From the cell containing the given text, extract its center point as [X, Y] coordinate. 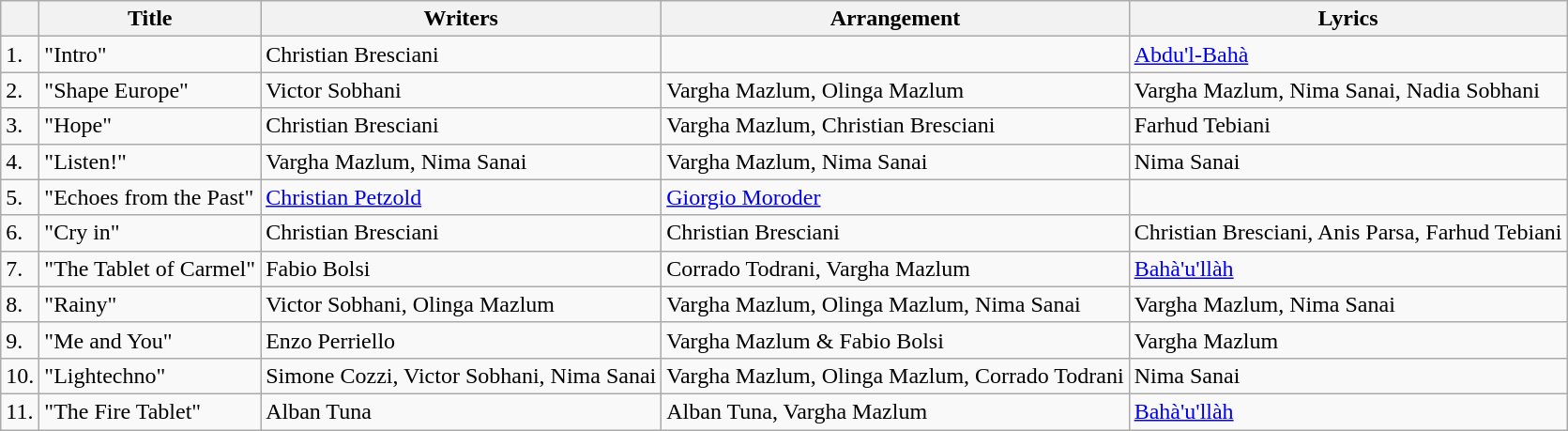
11. [21, 411]
6. [21, 233]
Enzo Perriello [462, 340]
4. [21, 162]
8. [21, 304]
"Me and You" [150, 340]
"Echoes from the Past" [150, 197]
Arrangement [895, 19]
Vargha Mazlum & Fabio Bolsi [895, 340]
Victor Sobhani [462, 90]
Vargha Mazlum, Christian Bresciani [895, 126]
"Listen!" [150, 162]
Giorgio Moroder [895, 197]
Title [150, 19]
9. [21, 340]
Fabio Bolsi [462, 269]
Writers [462, 19]
Vargha Mazlum [1347, 340]
"Lightechno" [150, 376]
Abdu'l-Bahà [1347, 54]
Christian Bresciani, Anis Parsa, Farhud Tebiani [1347, 233]
Farhud Tebiani [1347, 126]
Vargha Mazlum, Nima Sanai, Nadia Sobhani [1347, 90]
Vargha Mazlum, Olinga Mazlum [895, 90]
2. [21, 90]
3. [21, 126]
Simone Cozzi, Victor Sobhani, Nima Sanai [462, 376]
"Cry in" [150, 233]
Vargha Mazlum, Olinga Mazlum, Nima Sanai [895, 304]
Victor Sobhani, Olinga Mazlum [462, 304]
Vargha Mazlum, Olinga Mazlum, Corrado Todrani [895, 376]
"Intro" [150, 54]
Lyrics [1347, 19]
Alban Tuna, Vargha Mazlum [895, 411]
"The Fire Tablet" [150, 411]
10. [21, 376]
"Hope" [150, 126]
"Rainy" [150, 304]
Christian Petzold [462, 197]
7. [21, 269]
"Shape Europe" [150, 90]
5. [21, 197]
Corrado Todrani, Vargha Mazlum [895, 269]
"The Tablet of Carmel" [150, 269]
Alban Tuna [462, 411]
1. [21, 54]
